Identify which cell holds the provided text, then report its [x, y] central coordinate. 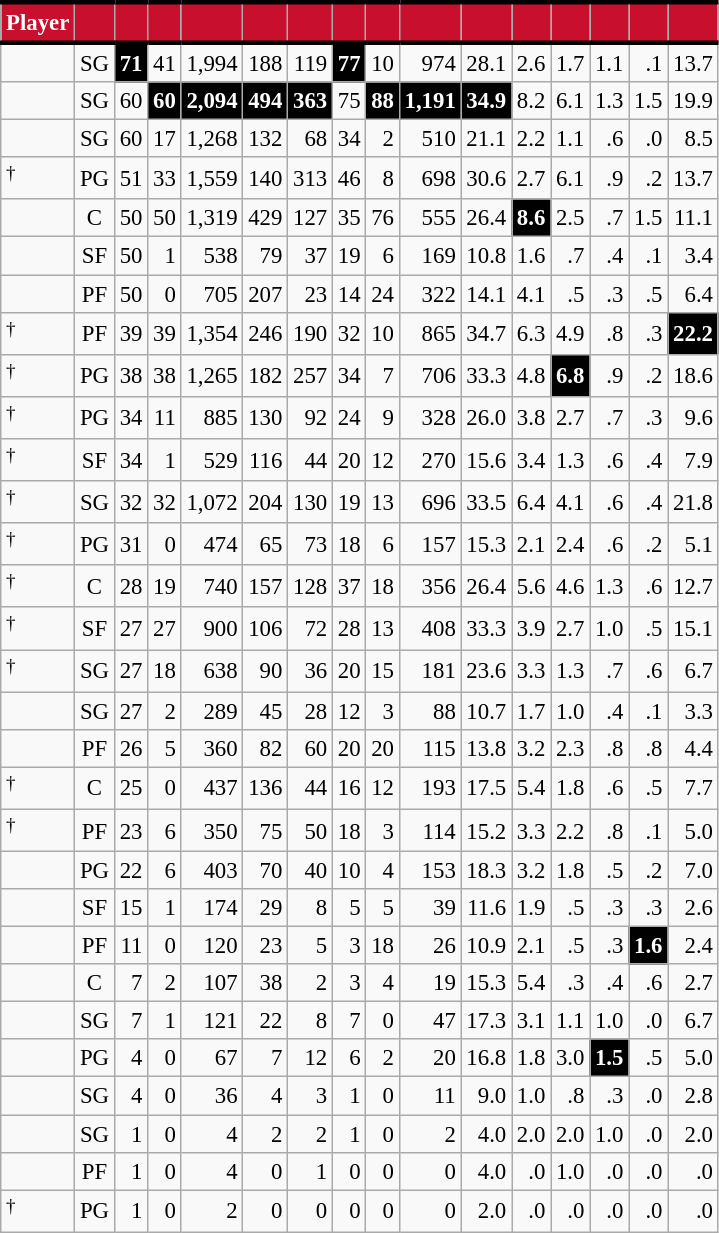
1,268 [212, 139]
121 [212, 1021]
18.3 [486, 871]
1.9 [532, 908]
41 [164, 62]
437 [212, 788]
5.6 [532, 586]
182 [266, 375]
1,994 [212, 62]
140 [266, 178]
207 [266, 294]
246 [266, 333]
4.8 [532, 375]
174 [212, 908]
2,094 [212, 101]
11.6 [486, 908]
322 [430, 294]
17.3 [486, 1021]
705 [212, 294]
31 [130, 544]
638 [212, 671]
68 [310, 139]
6.8 [570, 375]
34.7 [486, 333]
28.1 [486, 62]
34.9 [486, 101]
116 [266, 460]
119 [310, 62]
153 [430, 871]
188 [266, 62]
8.5 [693, 139]
115 [430, 749]
289 [212, 711]
136 [266, 788]
3.9 [532, 629]
190 [310, 333]
865 [430, 333]
270 [430, 460]
1,319 [212, 219]
132 [266, 139]
494 [266, 101]
7.7 [693, 788]
3.1 [532, 1021]
Player [38, 22]
538 [212, 256]
21.1 [486, 139]
71 [130, 62]
181 [430, 671]
72 [310, 629]
15.6 [486, 460]
4.9 [570, 333]
23.6 [486, 671]
9.0 [486, 1096]
12.7 [693, 586]
15.1 [693, 629]
2.3 [570, 749]
21.8 [693, 502]
76 [382, 219]
120 [212, 946]
46 [348, 178]
29 [266, 908]
18.6 [693, 375]
698 [430, 178]
35 [348, 219]
8.2 [532, 101]
47 [430, 1021]
128 [310, 586]
363 [310, 101]
7.9 [693, 460]
67 [212, 1059]
1,191 [430, 101]
19.9 [693, 101]
474 [212, 544]
22.2 [693, 333]
429 [266, 219]
510 [430, 139]
17 [164, 139]
408 [430, 629]
33 [164, 178]
11.1 [693, 219]
15.2 [486, 830]
8.6 [532, 219]
16.8 [486, 1059]
350 [212, 830]
3.0 [570, 1059]
25 [130, 788]
14.1 [486, 294]
79 [266, 256]
360 [212, 749]
555 [430, 219]
1,265 [212, 375]
40 [310, 871]
106 [266, 629]
1,559 [212, 178]
328 [430, 418]
14 [348, 294]
169 [430, 256]
1,354 [212, 333]
1,072 [212, 502]
13.8 [486, 749]
9.6 [693, 418]
26.0 [486, 418]
204 [266, 502]
65 [266, 544]
10.9 [486, 946]
740 [212, 586]
529 [212, 460]
92 [310, 418]
77 [348, 62]
51 [130, 178]
17.5 [486, 788]
3.8 [532, 418]
82 [266, 749]
403 [212, 871]
114 [430, 830]
7.0 [693, 871]
6.3 [532, 333]
10.8 [486, 256]
30.6 [486, 178]
974 [430, 62]
696 [430, 502]
10.7 [486, 711]
9 [382, 418]
193 [430, 788]
90 [266, 671]
706 [430, 375]
33.5 [486, 502]
257 [310, 375]
885 [212, 418]
70 [266, 871]
2.8 [693, 1096]
900 [212, 629]
16 [348, 788]
73 [310, 544]
45 [266, 711]
4.4 [693, 749]
107 [212, 983]
5.1 [693, 544]
356 [430, 586]
4.6 [570, 586]
313 [310, 178]
127 [310, 219]
2.5 [570, 219]
